Search for the cell housing the specified text and yield its [X, Y] center coordinate. 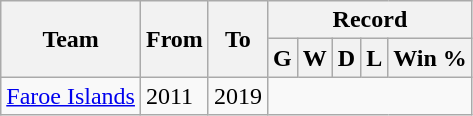
Record [370, 20]
Team [71, 39]
Faroe Islands [71, 96]
To [238, 39]
L [374, 58]
2011 [174, 96]
From [174, 39]
2019 [238, 96]
D [346, 58]
Win % [430, 58]
W [314, 58]
G [282, 58]
